Provide the (X, Y) coordinate of the cell's center where the given text is located.  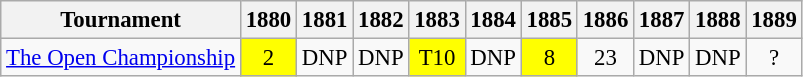
1887 (662, 20)
1889 (774, 20)
23 (605, 58)
The Open Championship (121, 58)
1885 (549, 20)
1884 (493, 20)
8 (549, 58)
1881 (325, 20)
? (774, 58)
1882 (381, 20)
2 (268, 58)
Tournament (121, 20)
1886 (605, 20)
1888 (718, 20)
1883 (437, 20)
T10 (437, 58)
1880 (268, 20)
